Return [X, Y] of the center of cell containing provided text 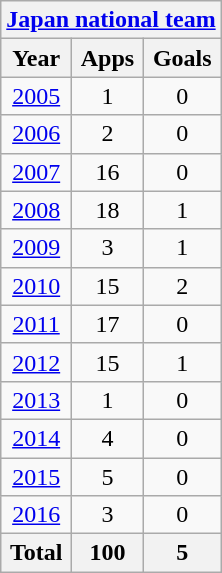
2011 [36, 324]
Total [36, 553]
2007 [36, 172]
2015 [36, 477]
Year [36, 58]
2016 [36, 515]
18 [108, 210]
2009 [36, 248]
100 [108, 553]
2013 [36, 400]
Goals [182, 58]
2008 [36, 210]
2005 [36, 96]
Apps [108, 58]
16 [108, 172]
2006 [36, 134]
2014 [36, 438]
2012 [36, 362]
Japan national team [111, 20]
2010 [36, 286]
4 [108, 438]
17 [108, 324]
